Pinpoint the cell where the given text exists, returning its (x, y) midpoint coordinate. 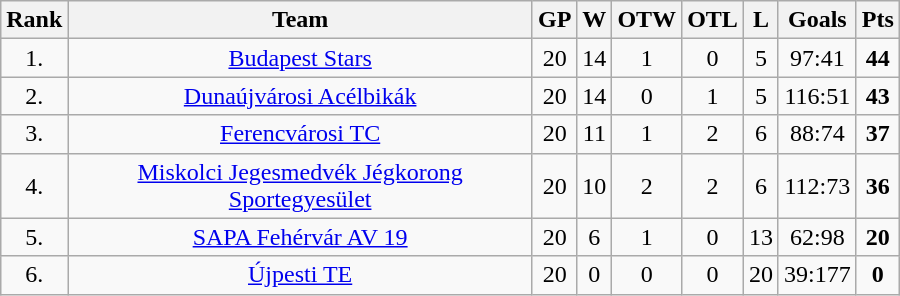
4. (34, 186)
Budapest Stars (300, 58)
36 (878, 186)
5. (34, 237)
Goals (817, 20)
37 (878, 134)
Újpesti TE (300, 275)
SAPA Fehérvár AV 19 (300, 237)
Miskolci Jegesmedvék Jégkorong Sportegyesület (300, 186)
11 (594, 134)
3. (34, 134)
L (760, 20)
1. (34, 58)
10 (594, 186)
13 (760, 237)
Dunaújvárosi Acélbikák (300, 96)
116:51 (817, 96)
Pts (878, 20)
Rank (34, 20)
97:41 (817, 58)
112:73 (817, 186)
OTW (647, 20)
88:74 (817, 134)
Ferencvárosi TC (300, 134)
39:177 (817, 275)
OTL (713, 20)
GP (554, 20)
W (594, 20)
Team (300, 20)
43 (878, 96)
6. (34, 275)
44 (878, 58)
2. (34, 96)
62:98 (817, 237)
